Provide the [X, Y] coordinate of the cell's center where the given text is located.  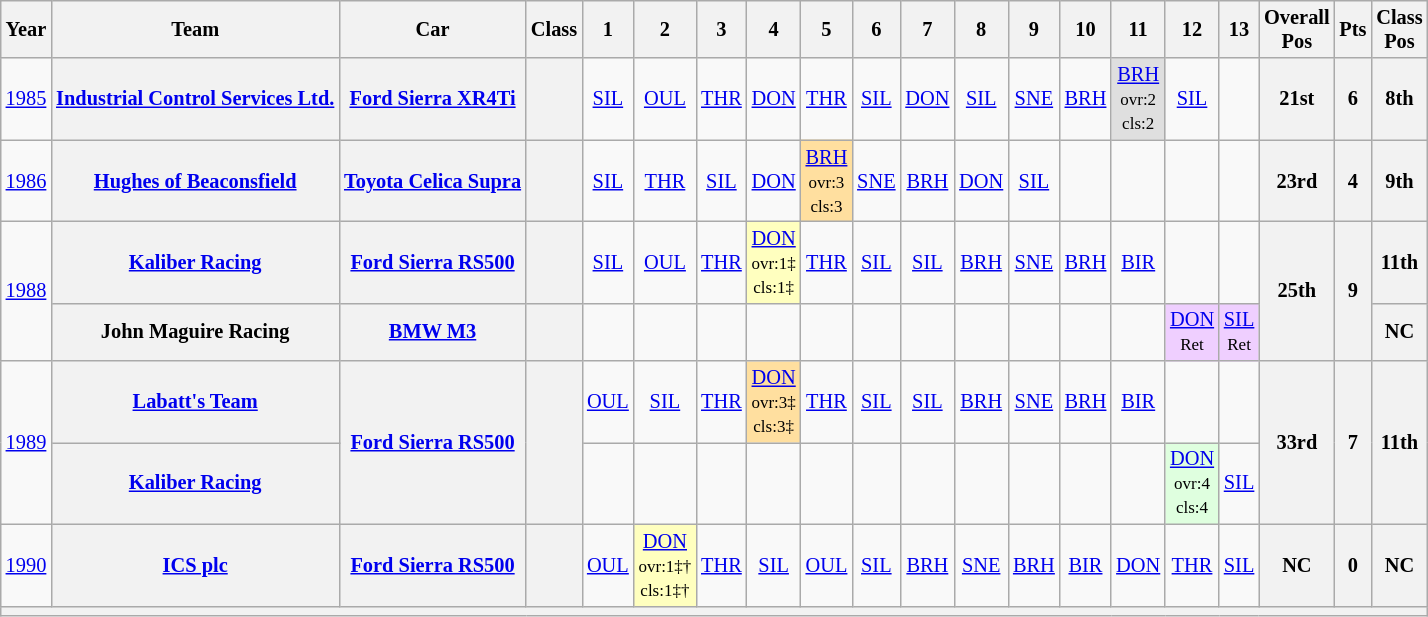
2 [666, 29]
12 [1192, 29]
John Maguire Racing [195, 332]
1988 [26, 290]
Class [554, 29]
DONovr:1‡cls:1‡ [774, 262]
OverallPos [1296, 29]
8 [981, 29]
8th [1399, 99]
5 [827, 29]
10 [1086, 29]
BMW M3 [432, 332]
13 [1239, 29]
0 [1354, 565]
Toyota Celica Supra [432, 181]
21st [1296, 99]
23rd [1296, 181]
25th [1296, 290]
DONovr:4cls:4 [1192, 483]
Car [432, 29]
SILRet [1239, 332]
DONRet [1192, 332]
1990 [26, 565]
1986 [26, 181]
Hughes of Beaconsfield [195, 181]
9th [1399, 181]
Year [26, 29]
33rd [1296, 442]
Ford Sierra XR4Ti [432, 99]
ClassPos [1399, 29]
Labatt's Team [195, 402]
1985 [26, 99]
1 [608, 29]
Pts [1354, 29]
Team [195, 29]
1989 [26, 442]
BRHovr:2cls:2 [1138, 99]
3 [721, 29]
DONovr:1‡†cls:1‡† [666, 565]
Industrial Control Services Ltd. [195, 99]
BRHovr:3cls:3 [827, 181]
ICS plc [195, 565]
DONovr:3‡cls:3‡ [774, 402]
11 [1138, 29]
